Return [x, y] of the center of cell containing provided text 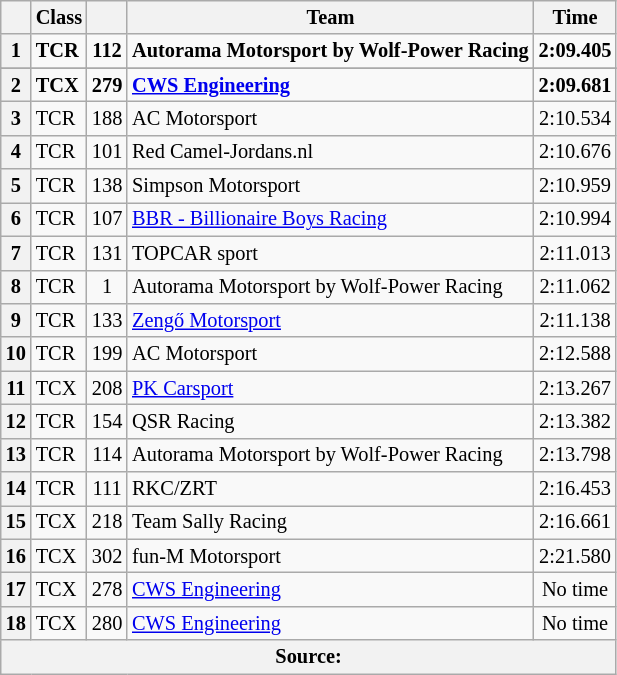
101 [107, 152]
Red Camel-Jordans.nl [330, 152]
9 [16, 320]
TOPCAR sport [330, 253]
2:13.798 [576, 455]
279 [107, 85]
138 [107, 186]
2:11.013 [576, 253]
15 [16, 522]
2:13.382 [576, 421]
278 [107, 589]
114 [107, 455]
16 [16, 556]
11 [16, 388]
RKC/ZRT [330, 489]
131 [107, 253]
3 [16, 118]
2 [16, 85]
112 [107, 51]
QSR Racing [330, 421]
199 [107, 354]
2:10.534 [576, 118]
fun-M Motorsport [330, 556]
2:10.994 [576, 219]
17 [16, 589]
6 [16, 219]
Simpson Motorsport [330, 186]
154 [107, 421]
14 [16, 489]
13 [16, 455]
2:16.661 [576, 522]
302 [107, 556]
2:09.405 [576, 51]
208 [107, 388]
2:10.676 [576, 152]
2:11.138 [576, 320]
107 [107, 219]
188 [107, 118]
2:12.588 [576, 354]
2:21.580 [576, 556]
8 [16, 287]
5 [16, 186]
Time [576, 17]
Team [330, 17]
2:13.267 [576, 388]
2:09.681 [576, 85]
2:16.453 [576, 489]
4 [16, 152]
BBR - Billionaire Boys Racing [330, 219]
12 [16, 421]
PK Carsport [330, 388]
218 [107, 522]
7 [16, 253]
133 [107, 320]
Zengő Motorsport [330, 320]
111 [107, 489]
Team Sally Racing [330, 522]
Class [59, 17]
18 [16, 623]
Source: [309, 657]
10 [16, 354]
2:11.062 [576, 287]
2:10.959 [576, 186]
280 [107, 623]
